Capture the cell that displays the provided text and extract its [x, y] central coordinate. 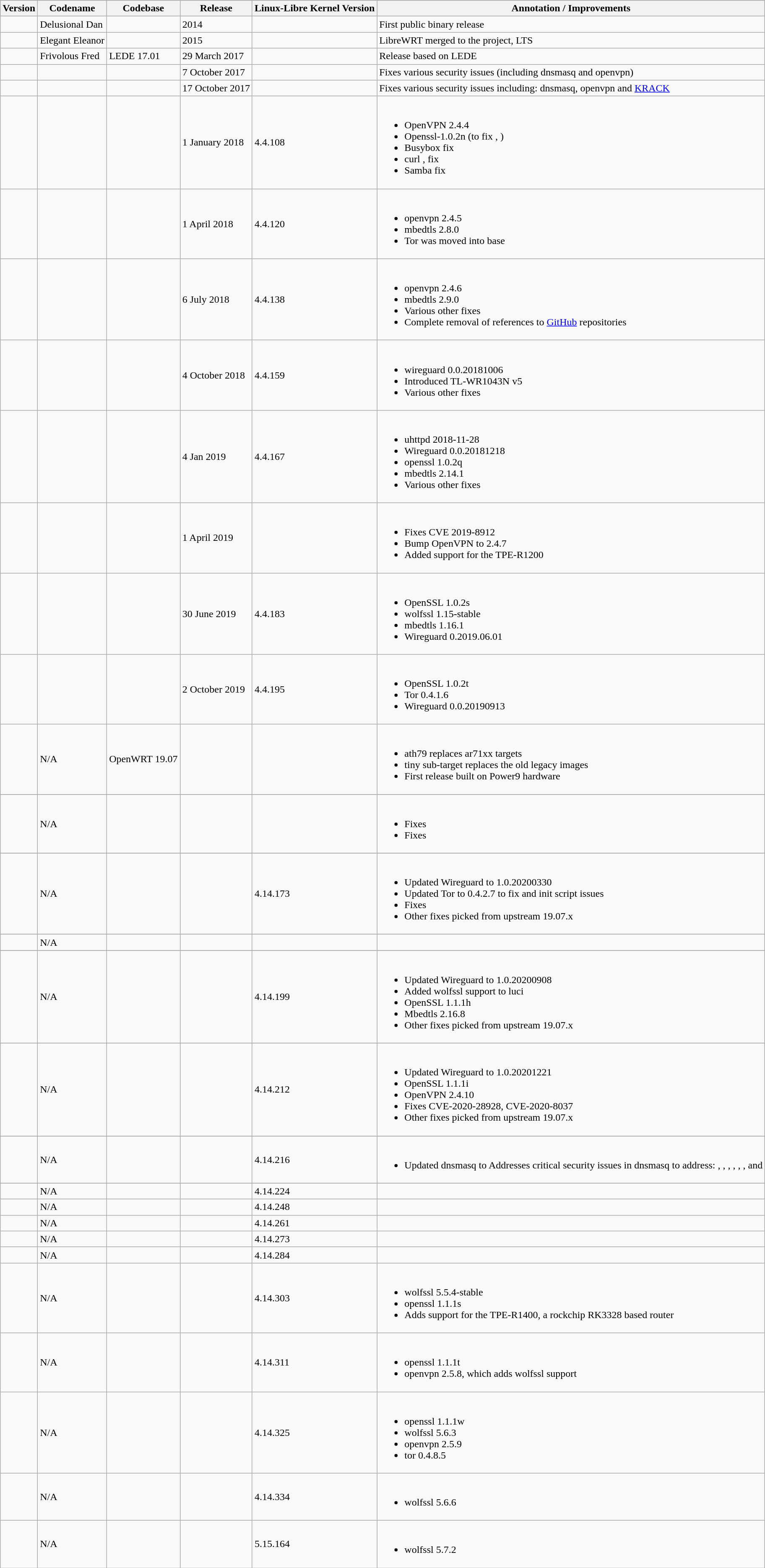
4.4.159 [315, 375]
OpenVPN 2.4.4Openssl-1.0.2n (to fix , )Busybox fixcurl , fixSamba fix [571, 143]
Updated dnsmasq to Addresses critical security issues in dnsmasq to address: , , , , , , and [571, 1160]
LibreWRT merged to the project, LTS [571, 40]
2015 [216, 40]
7 October 2017 [216, 72]
openvpn 2.4.5mbedtls 2.8.0Tor was moved into base [571, 224]
uhttpd 2018-11-28Wireguard 0.0.20181218openssl 1.0.2qmbedtls 2.14.1Various other fixes [571, 456]
1 April 2019 [216, 537]
29 March 2017 [216, 56]
4.14.284 [315, 1255]
OpenSSL 1.0.2tTor 0.4.1.6Wireguard 0.0.20190913 [571, 689]
Release [216, 8]
openssl 1.1.1topenvpn 2.5.8, which adds wolfssl support [571, 1362]
4 October 2018 [216, 375]
openvpn 2.4.6mbedtls 2.9.0Various other fixesComplete removal of references to GitHub repositories [571, 299]
4.14.224 [315, 1191]
1 April 2018 [216, 224]
Linux-Libre Kernel Version [315, 8]
First public binary release [571, 24]
4.14.325 [315, 1433]
Updated Wireguard to 1.0.20200330Updated Tor to 0.4.2.7 to fix and init script issuesFixes Other fixes picked from upstream 19.07.x [571, 894]
wireguard 0.0.20181006Introduced TL-WR1043N v5Various other fixes [571, 375]
wolfssl 5.7.2 [571, 1545]
2014 [216, 24]
4.4.120 [315, 224]
Annotation / Improvements [571, 8]
30 June 2019 [216, 613]
4 Jan 2019 [216, 456]
4.4.138 [315, 299]
4.14.248 [315, 1207]
openssl 1.1.1wwolfssl 5.6.3openvpn 2.5.9tor 0.4.8.5 [571, 1433]
4.14.212 [315, 1089]
4.14.273 [315, 1239]
4.4.167 [315, 456]
Fixes CVE 2019-8912Bump OpenVPN to 2.4.7Added support for the TPE-R1200 [571, 537]
Codename [72, 8]
wolfssl 5.6.6 [571, 1497]
6 July 2018 [216, 299]
4.14.311 [315, 1362]
ath79 replaces ar71xx targetstiny sub-target replaces the old legacy imagesFirst release built on Power9 hardware [571, 760]
4.14.303 [315, 1298]
4.14.216 [315, 1160]
Updated Wireguard to 1.0.20200908Added wolfssl support to luciOpenSSL 1.1.1hMbedtls 2.16.8Other fixes picked from upstream 19.07.x [571, 997]
2 October 2019 [216, 689]
Release based on LEDE [571, 56]
OpenWRT 19.07 [143, 760]
wolfssl 5.5.4-stableopenssl 1.1.1sAdds support for the TPE-R1400, a rockchip RK3328 based router [571, 1298]
4.4.183 [315, 613]
Fixes various security issues (including dnsmasq and openvpn) [571, 72]
LEDE 17.01 [143, 56]
Frivolous Fred [72, 56]
Delusional Dan [72, 24]
Codebase [143, 8]
4.14.199 [315, 997]
4.4.195 [315, 689]
Elegant Eleanor [72, 40]
4.4.108 [315, 143]
Version [19, 8]
17 October 2017 [216, 88]
Fixes Fixes [571, 824]
1 January 2018 [216, 143]
Updated Wireguard to 1.0.20201221OpenSSL 1.1.1iOpenVPN 2.4.10Fixes CVE-2020-28928, CVE-2020-8037Other fixes picked from upstream 19.07.x [571, 1089]
Fixes various security issues including: dnsmasq, openvpn and KRACK [571, 88]
4.14.261 [315, 1223]
OpenSSL 1.0.2swolfssl 1.15-stablembedtls 1.16.1Wireguard 0.2019.06.01 [571, 613]
5.15.164 [315, 1545]
4.14.334 [315, 1497]
4.14.173 [315, 894]
